Return the [x, y] coordinate for the center point of the cell that contains the specified text.  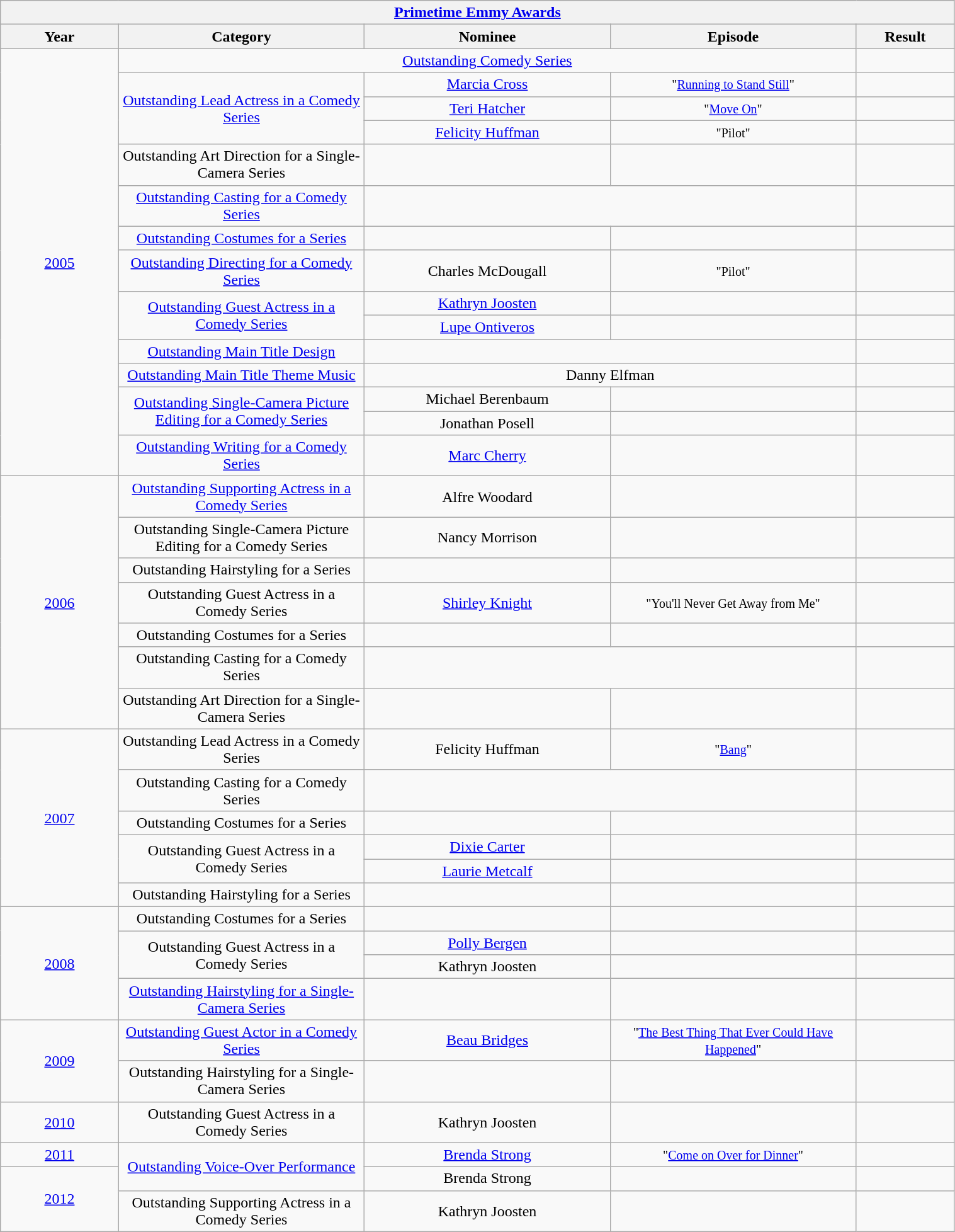
Dixie Carter [487, 847]
2009 [59, 1061]
Charles McDougall [487, 271]
Year [59, 37]
"Move On" [733, 108]
Nominee [487, 37]
"Bang" [733, 750]
Outstanding Guest Actor in a Comedy Series [242, 1041]
Marcia Cross [487, 84]
Lupe Ontiveros [487, 327]
Outstanding Directing for a Comedy Series [242, 271]
Category [242, 37]
"Running to Stand Still" [733, 84]
Beau Bridges [487, 1041]
"You'll Never Get Away from Me" [733, 602]
Danny Elfman [611, 375]
Outstanding Main Title Design [242, 351]
Outstanding Writing for a Comedy Series [242, 456]
Nancy Morrison [487, 538]
2012 [59, 1199]
Teri Hatcher [487, 108]
Primetime Emmy Awards [477, 13]
Result [905, 37]
Shirley Knight [487, 602]
Outstanding Voice-Over Performance [242, 1166]
Outstanding Main Title Theme Music [242, 375]
Alfre Woodard [487, 496]
"Come on Over for Dinner" [733, 1155]
2007 [59, 818]
Episode [733, 37]
2010 [59, 1122]
2005 [59, 262]
Marc Cherry [487, 456]
Polly Bergen [487, 943]
2008 [59, 964]
2006 [59, 602]
"The Best Thing That Ever Could Have Happened" [733, 1041]
Jonathan Posell [487, 423]
Laurie Metcalf [487, 871]
2011 [59, 1155]
Michael Berenbaum [487, 399]
Outstanding Comedy Series [487, 60]
